Locate the cell with the specified text and output its [X, Y] center coordinate. 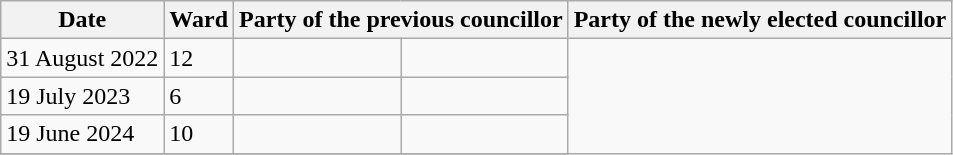
Party of the previous councillor [402, 20]
Party of the newly elected councillor [760, 20]
6 [199, 96]
Ward [199, 20]
Date [82, 20]
12 [199, 58]
10 [199, 134]
19 July 2023 [82, 96]
19 June 2024 [82, 134]
31 August 2022 [82, 58]
